Capture the cell that displays the provided text and extract its [X, Y] central coordinate. 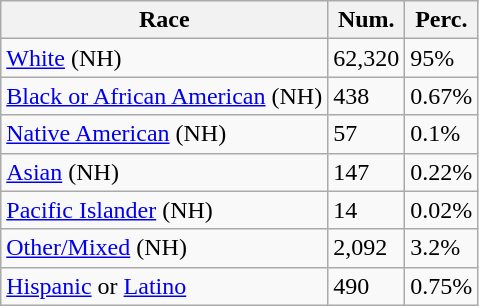
438 [366, 96]
0.67% [442, 96]
Hispanic or Latino [164, 286]
490 [366, 286]
62,320 [366, 58]
147 [366, 172]
14 [366, 210]
White (NH) [164, 58]
Other/Mixed (NH) [164, 248]
95% [442, 58]
Num. [366, 20]
2,092 [366, 248]
0.75% [442, 286]
Native American (NH) [164, 134]
Asian (NH) [164, 172]
Race [164, 20]
0.22% [442, 172]
Pacific Islander (NH) [164, 210]
57 [366, 134]
0.1% [442, 134]
Black or African American (NH) [164, 96]
0.02% [442, 210]
Perc. [442, 20]
3.2% [442, 248]
